Return the (x, y) coordinate for the center point of the cell that contains the specified text.  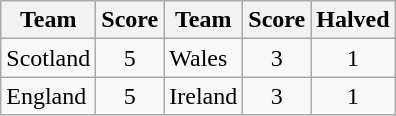
Scotland (48, 58)
Wales (204, 58)
Halved (353, 20)
England (48, 96)
Ireland (204, 96)
